Scan for the cell matching the given text and deliver its (x, y) coordinate at center. 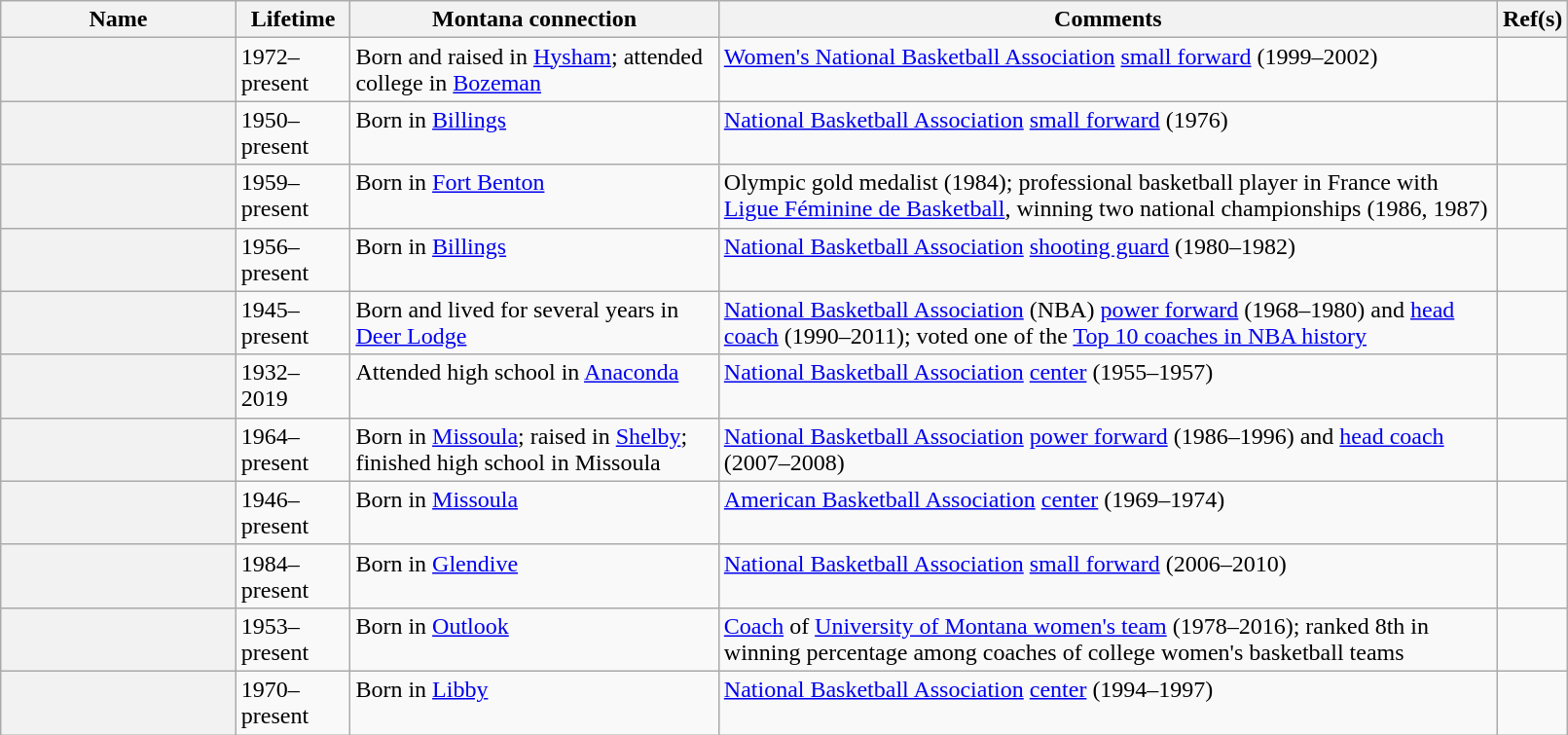
Comments (1108, 19)
1970–present (293, 703)
Born in Missoula; raised in Shelby; finished high school in Missoula (534, 450)
Lifetime (293, 19)
1959–present (293, 197)
Attended high school in Anaconda (534, 386)
1945–present (293, 323)
Coach of University of Montana women's team (1978–2016); ranked 8th in winning percentage among coaches of college women's basketball teams (1108, 639)
1946–present (293, 512)
National Basketball Association shooting guard (1980–1982) (1108, 259)
1932–2019 (293, 386)
Born in Fort Benton (534, 197)
Born in Libby (534, 703)
Name (119, 19)
National Basketball Association small forward (1976) (1108, 132)
Born and lived for several years in Deer Lodge (534, 323)
Women's National Basketball Association small forward (1999–2002) (1108, 70)
National Basketball Association (NBA) power forward (1968–1980) and head coach (1990–2011); voted one of the Top 10 coaches in NBA history (1108, 323)
1950–present (293, 132)
1972–present (293, 70)
Ref(s) (1532, 19)
1956–present (293, 259)
Montana connection (534, 19)
Born in Missoula (534, 512)
Born in Outlook (534, 639)
American Basketball Association center (1969–1974) (1108, 512)
National Basketball Association power forward (1986–1996) and head coach (2007–2008) (1108, 450)
1984–present (293, 576)
National Basketball Association center (1955–1957) (1108, 386)
1964–present (293, 450)
1953–present (293, 639)
Born in Glendive (534, 576)
National Basketball Association center (1994–1997) (1108, 703)
National Basketball Association small forward (2006–2010) (1108, 576)
Born and raised in Hysham; attended college in Bozeman (534, 70)
